Locate the cell with the specified text and output its [x, y] center coordinate. 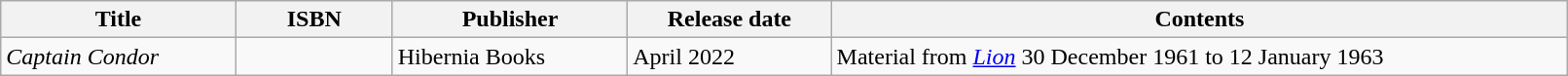
Title [119, 19]
Material from Lion 30 December 1961 to 12 January 1963 [1199, 57]
ISBN [313, 19]
Hibernia Books [510, 57]
Publisher [510, 19]
Contents [1199, 19]
Captain Condor [119, 57]
Release date [730, 19]
April 2022 [730, 57]
